Return the (x, y) coordinate for the center point of the cell that contains the specified text.  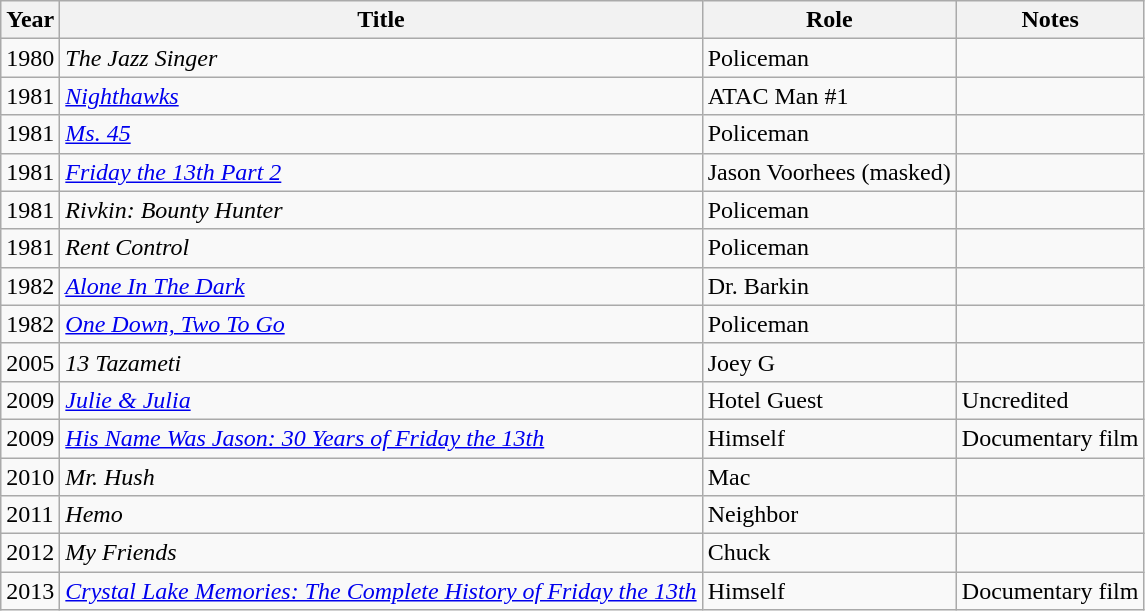
Nighthawks (381, 96)
His Name Was Jason: 30 Years of Friday the 13th (381, 438)
Mac (829, 477)
Uncredited (1050, 400)
Rivkin: Bounty Hunter (381, 210)
2005 (30, 362)
2012 (30, 553)
The Jazz Singer (381, 58)
One Down, Two To Go (381, 324)
Title (381, 20)
13 Tazameti (381, 362)
My Friends (381, 553)
Friday the 13th Part 2 (381, 172)
2010 (30, 477)
Mr. Hush (381, 477)
Rent Control (381, 248)
Hemo (381, 515)
Hotel Guest (829, 400)
Ms. 45 (381, 134)
Dr. Barkin (829, 286)
ATAC Man #1 (829, 96)
2013 (30, 591)
Role (829, 20)
Crystal Lake Memories: The Complete History of Friday the 13th (381, 591)
1980 (30, 58)
Alone In The Dark (381, 286)
Notes (1050, 20)
Year (30, 20)
Julie & Julia (381, 400)
Neighbor (829, 515)
Jason Voorhees (masked) (829, 172)
Chuck (829, 553)
2011 (30, 515)
Joey G (829, 362)
